Find where the given text appears and provide that cell's center as [x, y] coordinate. 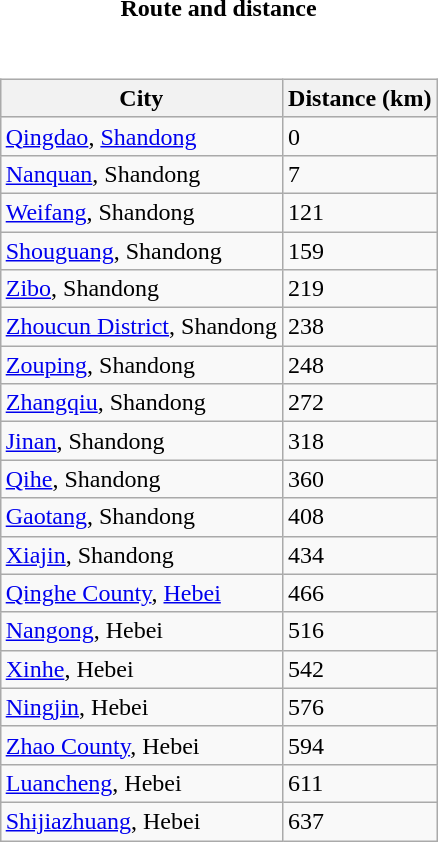
360 [360, 479]
542 [360, 669]
637 [360, 821]
516 [360, 631]
466 [360, 593]
0 [360, 136]
121 [360, 212]
Nangong, Hebei [141, 631]
611 [360, 783]
Shijiazhuang, Hebei [141, 821]
318 [360, 441]
Zhoucun District, Shandong [141, 327]
159 [360, 251]
Jinan, Shandong [141, 441]
Qinghe County, Hebei [141, 593]
Zhao County, Hebei [141, 745]
7 [360, 174]
408 [360, 517]
248 [360, 365]
434 [360, 555]
576 [360, 707]
594 [360, 745]
Distance (km) [360, 98]
272 [360, 403]
Ningjin, Hebei [141, 707]
Zibo, Shandong [141, 289]
Zouping, Shandong [141, 365]
Gaotang, Shandong [141, 517]
City [141, 98]
238 [360, 327]
Nanquan, Shandong [141, 174]
Zhangqiu, Shandong [141, 403]
219 [360, 289]
Shouguang, Shandong [141, 251]
Weifang, Shandong [141, 212]
Qingdao, Shandong [141, 136]
Xiajin, Shandong [141, 555]
Luancheng, Hebei [141, 783]
Xinhe, Hebei [141, 669]
Qihe, Shandong [141, 479]
